Determine the (X, Y) coordinate at the center of the cell enclosing the given text.  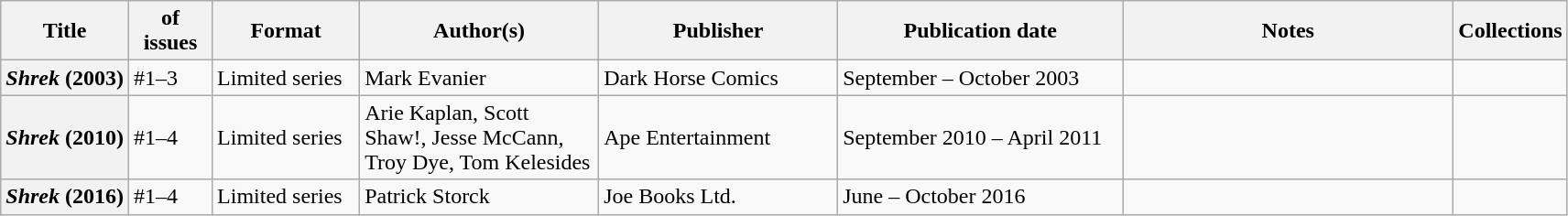
Collections (1510, 31)
Patrick Storck (480, 197)
Arie Kaplan, Scott Shaw!, Jesse McCann, Troy Dye, Tom Kelesides (480, 137)
September 2010 – April 2011 (980, 137)
June – October 2016 (980, 197)
Joe Books Ltd. (718, 197)
Notes (1288, 31)
Format (286, 31)
Publication date (980, 31)
Shrek (2016) (65, 197)
Publisher (718, 31)
Ape Entertainment (718, 137)
Mark Evanier (480, 78)
of issues (170, 31)
Shrek (2010) (65, 137)
Dark Horse Comics (718, 78)
Title (65, 31)
Shrek (2003) (65, 78)
#1–3 (170, 78)
Author(s) (480, 31)
September – October 2003 (980, 78)
